Detect which cell encompasses the target text, then output its (x, y) center coordinate. 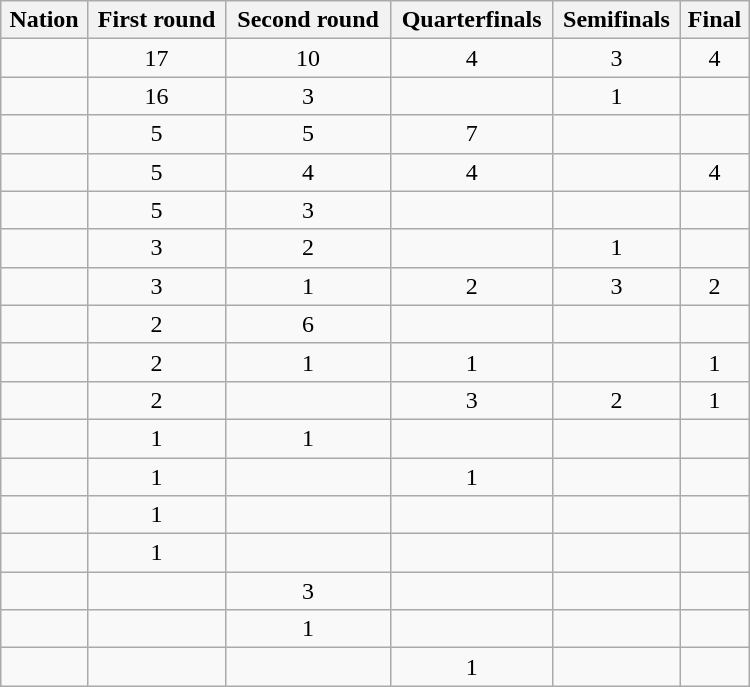
6 (308, 324)
17 (156, 58)
Second round (308, 20)
First round (156, 20)
Final (714, 20)
Quarterfinals (472, 20)
10 (308, 58)
16 (156, 96)
Semifinals (616, 20)
7 (472, 134)
Nation (44, 20)
